Provide the [X, Y] coordinate of the cell's center where the given text is located.  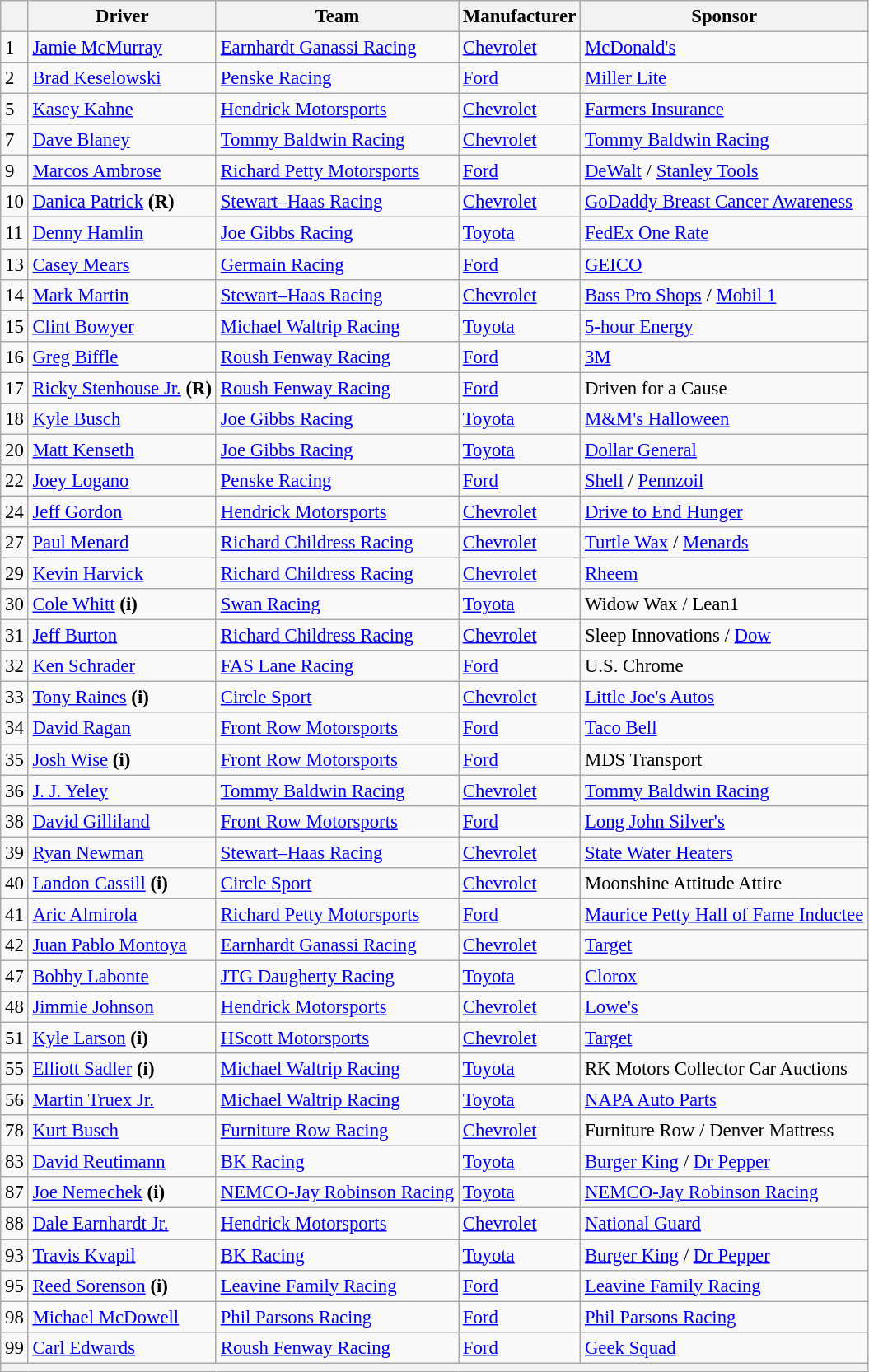
11 [15, 233]
51 [15, 1038]
30 [15, 604]
35 [15, 759]
Cole Whitt (i) [122, 604]
Jeff Burton [122, 636]
McDonald's [725, 48]
93 [15, 1255]
Lowe's [725, 1007]
Maurice Petty Hall of Fame Inductee [725, 914]
34 [15, 729]
FedEx One Rate [725, 233]
98 [15, 1317]
Sponsor [725, 16]
J. J. Yeley [122, 791]
Kyle Busch [122, 419]
29 [15, 574]
31 [15, 636]
Landon Cassill (i) [122, 884]
FAS Lane Racing [337, 666]
Jamie McMurray [122, 48]
U.S. Chrome [725, 666]
95 [15, 1286]
14 [15, 295]
Tony Raines (i) [122, 698]
Greg Biffle [122, 357]
Jimmie Johnson [122, 1007]
Jeff Gordon [122, 511]
Furniture Row Racing [337, 1131]
Travis Kvapil [122, 1255]
2 [15, 78]
32 [15, 666]
Manufacturer [519, 16]
Sleep Innovations / Dow [725, 636]
Michael McDowell [122, 1317]
Dollar General [725, 450]
33 [15, 698]
24 [15, 511]
Swan Racing [337, 604]
Rheem [725, 574]
Drive to End Hunger [725, 511]
13 [15, 264]
Dave Blaney [122, 140]
38 [15, 821]
5-hour Energy [725, 326]
Carl Edwards [122, 1347]
Aric Almirola [122, 914]
Mark Martin [122, 295]
16 [15, 357]
Casey Mears [122, 264]
87 [15, 1193]
GEICO [725, 264]
78 [15, 1131]
56 [15, 1100]
Kyle Larson (i) [122, 1038]
Joey Logano [122, 481]
99 [15, 1347]
88 [15, 1224]
HScott Motorsports [337, 1038]
18 [15, 419]
Driven for a Cause [725, 388]
9 [15, 171]
Ken Schrader [122, 666]
Kurt Busch [122, 1131]
State Water Heaters [725, 852]
Paul Menard [122, 543]
Danica Patrick (R) [122, 202]
David Gilliland [122, 821]
David Ragan [122, 729]
17 [15, 388]
Bobby Labonte [122, 976]
39 [15, 852]
Martin Truex Jr. [122, 1100]
Widow Wax / Lean1 [725, 604]
National Guard [725, 1224]
22 [15, 481]
36 [15, 791]
Juan Pablo Montoya [122, 945]
40 [15, 884]
DeWalt / Stanley Tools [725, 171]
Bass Pro Shops / Mobil 1 [725, 295]
RK Motors Collector Car Auctions [725, 1069]
Long John Silver's [725, 821]
Reed Sorenson (i) [122, 1286]
NAPA Auto Parts [725, 1100]
48 [15, 1007]
JTG Daugherty Racing [337, 976]
Joe Nemechek (i) [122, 1193]
Germain Racing [337, 264]
Dale Earnhardt Jr. [122, 1224]
Furniture Row / Denver Mattress [725, 1131]
Ryan Newman [122, 852]
David Reutimann [122, 1162]
Kasey Kahne [122, 110]
Matt Kenseth [122, 450]
Josh Wise (i) [122, 759]
Taco Bell [725, 729]
41 [15, 914]
27 [15, 543]
Ricky Stenhouse Jr. (R) [122, 388]
Little Joe's Autos [725, 698]
Elliott Sadler (i) [122, 1069]
Denny Hamlin [122, 233]
Driver [122, 16]
Farmers Insurance [725, 110]
42 [15, 945]
83 [15, 1162]
M&M's Halloween [725, 419]
MDS Transport [725, 759]
1 [15, 48]
Team [337, 16]
55 [15, 1069]
7 [15, 140]
Turtle Wax / Menards [725, 543]
Shell / Pennzoil [725, 481]
5 [15, 110]
Clint Bowyer [122, 326]
15 [15, 326]
Brad Keselowski [122, 78]
Clorox [725, 976]
Miller Lite [725, 78]
10 [15, 202]
Kevin Harvick [122, 574]
Geek Squad [725, 1347]
GoDaddy Breast Cancer Awareness [725, 202]
Marcos Ambrose [122, 171]
Moonshine Attitude Attire [725, 884]
47 [15, 976]
20 [15, 450]
3M [725, 357]
